Return (X, Y) of the center of cell containing provided text 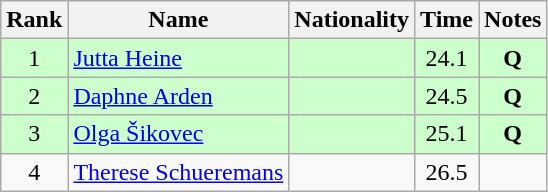
4 (34, 172)
3 (34, 134)
2 (34, 96)
Jutta Heine (178, 58)
Rank (34, 20)
Name (178, 20)
Notes (513, 20)
24.5 (447, 96)
Olga Šikovec (178, 134)
25.1 (447, 134)
26.5 (447, 172)
1 (34, 58)
Nationality (352, 20)
Time (447, 20)
Therese Schueremans (178, 172)
Daphne Arden (178, 96)
24.1 (447, 58)
